Capture the cell that displays the provided text and extract its [x, y] central coordinate. 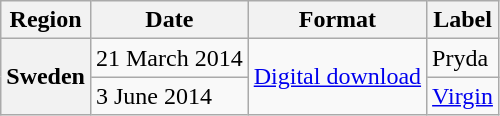
Region [46, 20]
21 March 2014 [169, 58]
Virgin [463, 96]
Sweden [46, 77]
Pryda [463, 58]
Format [337, 20]
3 June 2014 [169, 96]
Date [169, 20]
Digital download [337, 77]
Label [463, 20]
